Output the (x, y) coordinate of the center of the cell containing the given text.  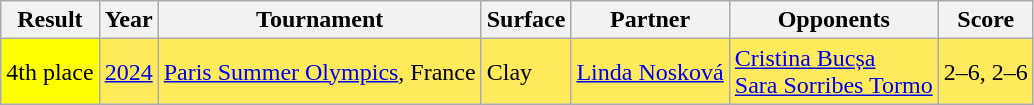
Partner (650, 20)
Surface (526, 20)
Year (128, 20)
2024 (128, 72)
Linda Nosková (650, 72)
Opponents (834, 20)
4th place (50, 72)
Tournament (320, 20)
2–6, 2–6 (986, 72)
Paris Summer Olympics, France (320, 72)
Clay (526, 72)
Score (986, 20)
Result (50, 20)
Cristina Bucșa Sara Sorribes Tormo (834, 72)
